Locate the cell with the specified text and output its [X, Y] center coordinate. 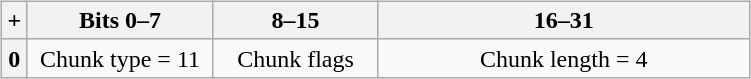
+ [14, 20]
0 [14, 58]
8–15 [295, 20]
Chunk type = 11 [120, 58]
Bits 0–7 [120, 20]
16–31 [564, 20]
Chunk length = 4 [564, 58]
Chunk flags [295, 58]
